Locate the cell with the specified text and output its (x, y) center coordinate. 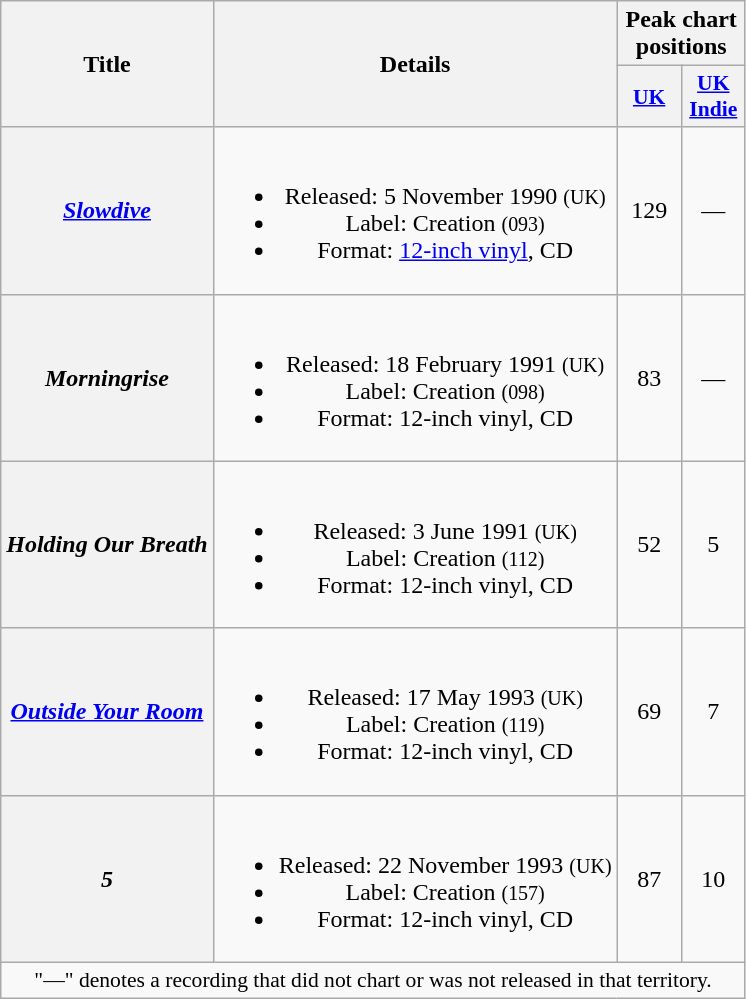
Released: 17 May 1993 (UK)Label: Creation (119)Format: 12-inch vinyl, CD (415, 712)
69 (649, 712)
83 (649, 378)
Released: 18 February 1991 (UK)Label: Creation (098)Format: 12-inch vinyl, CD (415, 378)
Outside Your Room (107, 712)
Title (107, 64)
Released: 22 November 1993 (UK)Label: Creation (157)Format: 12-inch vinyl, CD (415, 878)
Morningrise (107, 378)
UK (649, 96)
Released: 5 November 1990 (UK)Label: Creation (093)Format: 12-inch vinyl, CD (415, 210)
Released: 3 June 1991 (UK)Label: Creation (112)Format: 12-inch vinyl, CD (415, 544)
87 (649, 878)
10 (713, 878)
Holding Our Breath (107, 544)
Slowdive (107, 210)
"—" denotes a recording that did not chart or was not released in that territory. (374, 980)
UK Indie (713, 96)
7 (713, 712)
Details (415, 64)
52 (649, 544)
Peak chart positions (681, 34)
129 (649, 210)
